For the text-containing cell, return its midpoint in [x, y] coordinate format. 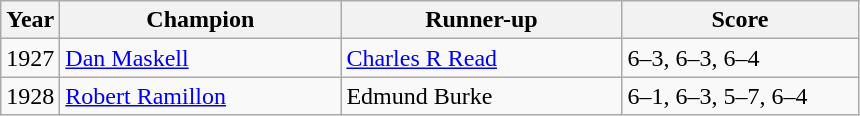
Runner-up [482, 20]
Charles R Read [482, 58]
6–1, 6–3, 5–7, 6–4 [740, 96]
6–3, 6–3, 6–4 [740, 58]
Edmund Burke [482, 96]
1928 [30, 96]
Robert Ramillon [200, 96]
Dan Maskell [200, 58]
Year [30, 20]
Champion [200, 20]
Score [740, 20]
1927 [30, 58]
